Search for the cell housing the specified text and yield its [X, Y] center coordinate. 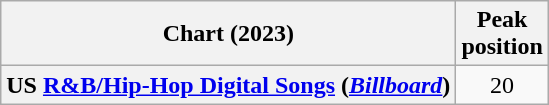
US R&B/Hip-Hop Digital Songs (Billboard) [228, 85]
Peakposition [502, 34]
20 [502, 85]
Chart (2023) [228, 34]
